From the cell containing the given text, extract its center point as [X, Y] coordinate. 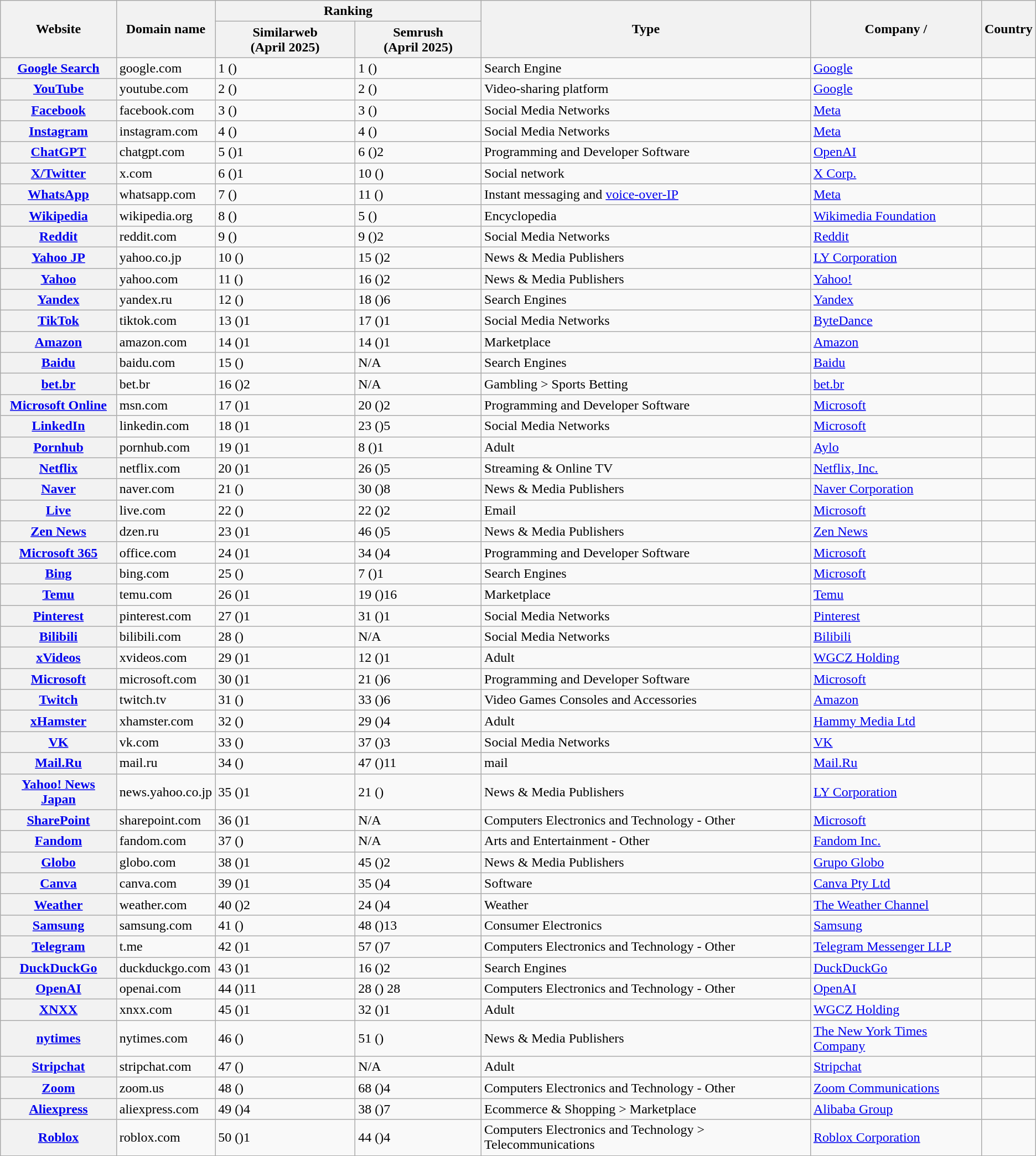
roblox.com [165, 1138]
Naver [59, 489]
X/Twitter [59, 173]
Yahoo [59, 278]
31 ()1 [418, 616]
32 ()1 [418, 1010]
Similarweb (April 2025) [286, 40]
27 ()1 [286, 616]
Video Games Consoles and Accessories [646, 700]
Company / [895, 29]
xnxx.com [165, 1010]
51 () [418, 1038]
sharepoint.com [165, 820]
ChatGPT [59, 152]
chatgpt.com [165, 152]
facebook.com [165, 110]
XNXX [59, 1010]
47 ()11 [418, 763]
naver.com [165, 489]
26 ()1 [286, 594]
mail.ru [165, 763]
bing.com [165, 573]
pinterest.com [165, 616]
Telegram [59, 946]
Type [646, 29]
28 () [286, 637]
Website [59, 29]
28 () 28 [418, 989]
Aylo [895, 447]
22 ()2 [418, 510]
WhatsApp [59, 194]
xHamster [59, 721]
dzen.ru [165, 531]
samsung.com [165, 925]
7 ()1 [418, 573]
yahoo.com [165, 278]
42 ()1 [286, 946]
x.com [165, 173]
instagram.com [165, 131]
xVideos [59, 658]
stripchat.com [165, 1067]
fandom.com [165, 841]
Social network [646, 173]
Encyclopedia [646, 215]
Yahoo! News Japan [59, 791]
36 ()1 [286, 820]
zoom.us [165, 1088]
baidu.com [165, 363]
21 ()6 [418, 679]
5 () [418, 215]
Facebook [59, 110]
20 ()1 [286, 468]
41 () [286, 925]
temu.com [165, 594]
8 ()1 [418, 447]
netflix.com [165, 468]
15 () [286, 363]
youtube.com [165, 89]
35 ()4 [418, 883]
tiktok.com [165, 321]
google.com [165, 68]
Netflix [59, 468]
weather.com [165, 904]
YouTube [59, 89]
reddit.com [165, 236]
Wikimedia Foundation [895, 215]
yandex.ru [165, 300]
xhamster.com [165, 721]
33 ()6 [418, 700]
13 ()1 [286, 321]
nytimes.com [165, 1038]
Arts and Entertainment - Other [646, 841]
Country [1008, 29]
Canva [59, 883]
Bing [59, 573]
22 () [286, 510]
wikipedia.org [165, 215]
Gambling > Sports Betting [646, 384]
29 ()4 [418, 721]
The New York Times Company [895, 1038]
Telegram Messenger LLP [895, 946]
bilibili.com [165, 637]
Instagram [59, 131]
Twitch [59, 700]
40 ()2 [286, 904]
6 ()2 [418, 152]
whatsapp.com [165, 194]
canva.com [165, 883]
Domain name [165, 29]
aliexpress.com [165, 1109]
34 ()4 [418, 552]
57 ()7 [418, 946]
Netflix, Inc. [895, 468]
twitch.tv [165, 700]
yahoo.co.jp [165, 257]
Software [646, 883]
openai.com [165, 989]
Consumer Electronics [646, 925]
Fandom [59, 841]
44 ()11 [286, 989]
68 ()4 [418, 1088]
5 ()1 [286, 152]
20 ()2 [418, 405]
Yahoo! [895, 278]
Globo [59, 862]
Hammy Media Ltd [895, 721]
6 ()1 [286, 173]
globo.com [165, 862]
25 () [286, 573]
37 () [286, 841]
Pornhub [59, 447]
12 () [286, 300]
32 () [286, 721]
Roblox [59, 1138]
30 ()8 [418, 489]
8 () [286, 215]
46 () [286, 1038]
9 () [286, 236]
Canva Pty Ltd [895, 883]
7 () [286, 194]
Ranking [349, 11]
34 () [286, 763]
29 ()1 [286, 658]
Roblox Corporation [895, 1138]
44 ()4 [418, 1138]
LinkedIn [59, 426]
Ecommerce & Shopping > Marketplace [646, 1109]
38 ()1 [286, 862]
35 ()1 [286, 791]
Video-sharing platform [646, 89]
TikTok [59, 321]
linkedin.com [165, 426]
Google Search [59, 68]
9 ()2 [418, 236]
50 ()1 [286, 1138]
43 ()1 [286, 968]
Aliexpress [59, 1109]
Grupo Globo [895, 862]
26 ()5 [418, 468]
X Corp. [895, 173]
Naver Corporation [895, 489]
49 ()4 [286, 1109]
48 () [286, 1088]
Search Engine [646, 68]
Fandom Inc. [895, 841]
msn.com [165, 405]
duckduckgo.com [165, 968]
xvideos.com [165, 658]
Yahoo JP [59, 257]
33 () [286, 742]
Microsoft 365 [59, 552]
t.me [165, 946]
Instant messaging and voice-over-IP [646, 194]
microsoft.com [165, 679]
Computers Electronics and Technology > Telecommunications [646, 1138]
39 ()1 [286, 883]
15 ()2 [418, 257]
45 ()2 [418, 862]
18 ()1 [286, 426]
Live [59, 510]
Email [646, 510]
office.com [165, 552]
19 ()16 [418, 594]
30 ()1 [286, 679]
Zoom Communications [895, 1088]
Streaming & Online TV [646, 468]
Alibaba Group [895, 1109]
news.yahoo.co.jp [165, 791]
46 ()5 [418, 531]
mail [646, 763]
23 ()5 [418, 426]
19 ()1 [286, 447]
ByteDance [895, 321]
Zoom [59, 1088]
12 ()1 [418, 658]
Wikipedia [59, 215]
24 ()1 [286, 552]
SharePoint [59, 820]
Microsoft Online [59, 405]
vk.com [165, 742]
nytimes [59, 1038]
24 ()4 [418, 904]
47 () [286, 1067]
38 ()7 [418, 1109]
amazon.com [165, 342]
Semrush (April 2025) [418, 40]
The Weather Channel [895, 904]
23 ()1 [286, 531]
pornhub.com [165, 447]
18 ()6 [418, 300]
31 () [286, 700]
45 ()1 [286, 1010]
48 ()13 [418, 925]
37 ()3 [418, 742]
live.com [165, 510]
